Identify which cell holds the provided text, then report its [x, y] central coordinate. 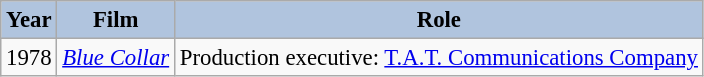
1978 [29, 58]
Blue Collar [116, 58]
Role [438, 20]
Film [116, 20]
Production executive: T.A.T. Communications Company [438, 58]
Year [29, 20]
